Determine the (x, y) coordinate at the center of the cell enclosing the given text.  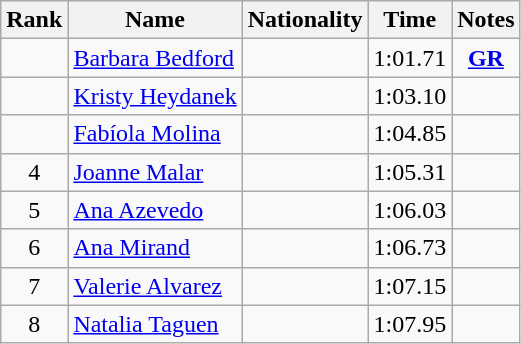
7 (34, 286)
Time (410, 20)
6 (34, 248)
Notes (486, 20)
5 (34, 210)
8 (34, 324)
1:06.03 (410, 210)
Rank (34, 20)
Name (155, 20)
Barbara Bedford (155, 58)
Kristy Heydanek (155, 96)
1:06.73 (410, 248)
Ana Mirand (155, 248)
GR (486, 58)
4 (34, 172)
1:07.15 (410, 286)
Joanne Malar (155, 172)
Valerie Alvarez (155, 286)
1:05.31 (410, 172)
Nationality (305, 20)
1:03.10 (410, 96)
Ana Azevedo (155, 210)
1:07.95 (410, 324)
1:01.71 (410, 58)
Fabíola Molina (155, 134)
1:04.85 (410, 134)
Natalia Taguen (155, 324)
